Find where the given text appears and provide that cell's center as (X, Y) coordinate. 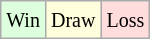
Draw (72, 20)
Win (24, 20)
Loss (126, 20)
